Capture the cell that displays the provided text and extract its [x, y] central coordinate. 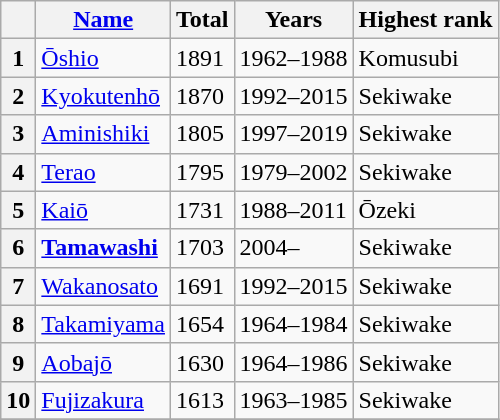
Highest rank [426, 20]
1691 [202, 286]
Komusubi [426, 58]
2004– [294, 248]
Fujizakura [104, 400]
7 [18, 286]
1963–1985 [294, 400]
10 [18, 400]
Total [202, 20]
1988–2011 [294, 210]
4 [18, 172]
1891 [202, 58]
Years [294, 20]
8 [18, 324]
1795 [202, 172]
1997–2019 [294, 134]
1805 [202, 134]
1964–1986 [294, 362]
1870 [202, 96]
Aminishiki [104, 134]
1613 [202, 400]
Name [104, 20]
Aobajō [104, 362]
1 [18, 58]
Tamawashi [104, 248]
Ōshio [104, 58]
Wakanosato [104, 286]
1703 [202, 248]
1731 [202, 210]
2 [18, 96]
1964–1984 [294, 324]
1962–1988 [294, 58]
Kyokutenhō [104, 96]
9 [18, 362]
Kaiō [104, 210]
1979–2002 [294, 172]
Ōzeki [426, 210]
1630 [202, 362]
Terao [104, 172]
Takamiyama [104, 324]
6 [18, 248]
1654 [202, 324]
3 [18, 134]
5 [18, 210]
